Return the (x, y) coordinate for the center point of the cell that contains the specified text.  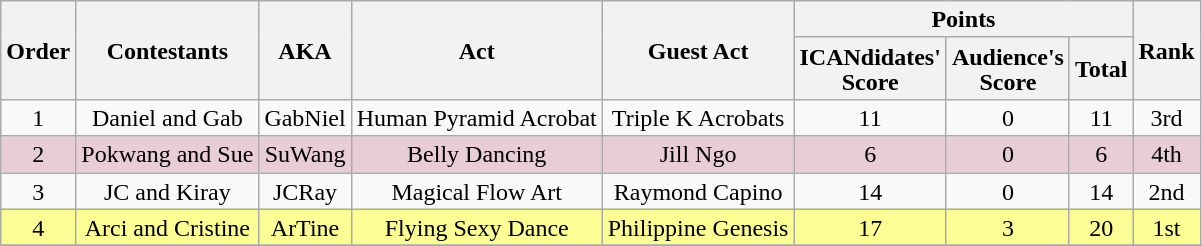
Flying Sexy Dance (476, 228)
Points (964, 20)
1st (1166, 228)
Belly Dancing (476, 154)
Rank (1166, 50)
Philippine Genesis (698, 228)
GabNiel (305, 118)
20 (1101, 228)
Contestants (168, 50)
Act (476, 50)
Human Pyramid Acrobat (476, 118)
ICANdidates'Score (870, 68)
17 (870, 228)
Raymond Capino (698, 190)
Arci and Cristine (168, 228)
SuWang (305, 154)
2nd (1166, 190)
Audience'sScore (1008, 68)
Order (38, 50)
JCRay (305, 190)
4 (38, 228)
AKA (305, 50)
4th (1166, 154)
1 (38, 118)
Total (1101, 68)
Magical Flow Art (476, 190)
JC and Kiray (168, 190)
Daniel and Gab (168, 118)
Triple K Acrobats (698, 118)
ArTine (305, 228)
Pokwang and Sue (168, 154)
Jill Ngo (698, 154)
Guest Act (698, 50)
3rd (1166, 118)
2 (38, 154)
